Search for the cell housing the specified text and yield its [X, Y] center coordinate. 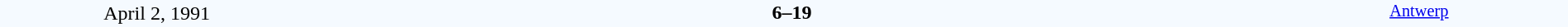
6–19 [791, 12]
April 2, 1991 [157, 13]
Antwerp [1419, 13]
